Pinpoint the cell where the given text exists, returning its [X, Y] midpoint coordinate. 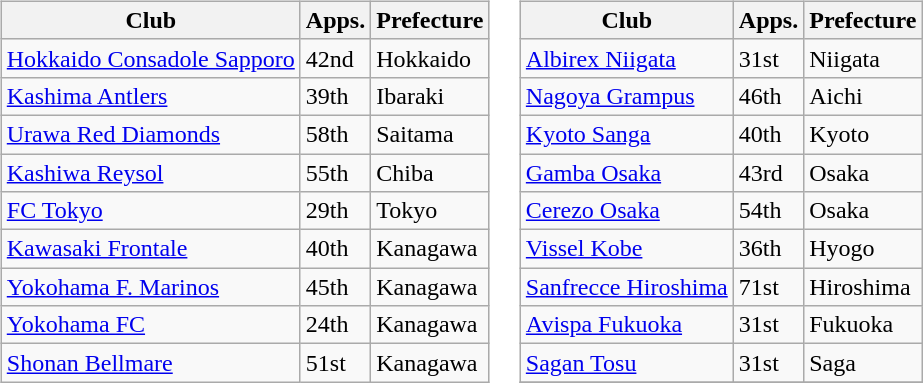
43rd [768, 173]
Vissel Kobe [626, 249]
Hokkaido Consadole Sapporo [150, 58]
58th [335, 134]
FC Tokyo [150, 211]
29th [335, 211]
42nd [335, 58]
Nagoya Grampus [626, 96]
Albirex Niigata [626, 58]
Tokyo [430, 211]
Gamba Osaka [626, 173]
51st [335, 363]
Ibaraki [430, 96]
Hiroshima [863, 287]
Niigata [863, 58]
54th [768, 211]
Kyoto [863, 134]
24th [335, 325]
Yokohama F. Marinos [150, 287]
55th [335, 173]
Sagan Tosu [626, 363]
Yokohama FC [150, 325]
Kyoto Sanga [626, 134]
Fukuoka [863, 325]
Aichi [863, 96]
45th [335, 287]
Hokkaido [430, 58]
Kashiwa Reysol [150, 173]
Saga [863, 363]
39th [335, 96]
Saitama [430, 134]
36th [768, 249]
71st [768, 287]
Avispa Fukuoka [626, 325]
46th [768, 96]
Kashima Antlers [150, 96]
Cerezo Osaka [626, 211]
Hyogo [863, 249]
Sanfrecce Hiroshima [626, 287]
Urawa Red Diamonds [150, 134]
Kawasaki Frontale [150, 249]
Shonan Bellmare [150, 363]
Chiba [430, 173]
